From the cell containing the given text, extract its center point as (x, y) coordinate. 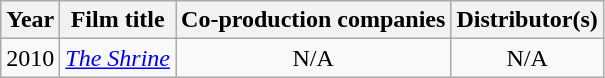
Year (30, 20)
Film title (118, 20)
Distributor(s) (527, 20)
Co-production companies (314, 20)
The Shrine (118, 58)
2010 (30, 58)
